Pinpoint the cell where the given text exists, returning its [X, Y] midpoint coordinate. 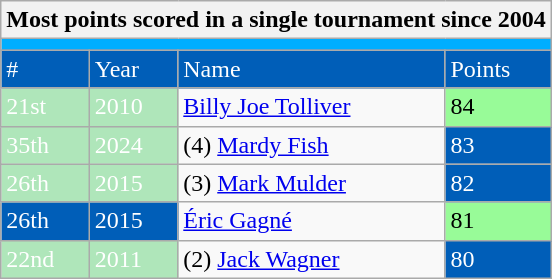
2011 [133, 259]
35th [45, 145]
21st [45, 107]
(2) Jack Wagner [312, 259]
80 [498, 259]
(4) Mardy Fish [312, 145]
Year [133, 69]
84 [498, 107]
# [45, 69]
(3) Mark Mulder [312, 183]
81 [498, 221]
2024 [133, 145]
Points [498, 69]
82 [498, 183]
83 [498, 145]
Éric Gagné [312, 221]
Billy Joe Tolliver [312, 107]
Name [312, 69]
22nd [45, 259]
Most points scored in a single tournament since 2004 [276, 20]
2010 [133, 107]
